Determine the (x, y) coordinate at the center of the cell enclosing the given text.  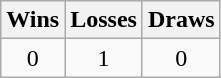
1 (104, 58)
Draws (181, 20)
Losses (104, 20)
Wins (33, 20)
